Search for the cell housing the specified text and yield its [X, Y] center coordinate. 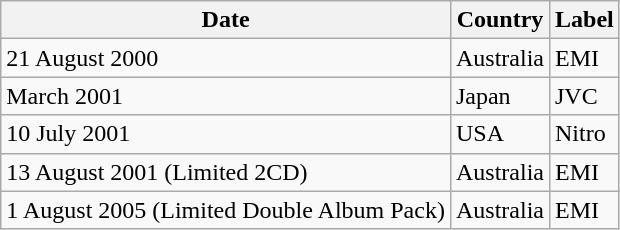
JVC [584, 96]
13 August 2001 (Limited 2CD) [226, 172]
Nitro [584, 134]
Date [226, 20]
1 August 2005 (Limited Double Album Pack) [226, 210]
Japan [500, 96]
March 2001 [226, 96]
10 July 2001 [226, 134]
USA [500, 134]
Country [500, 20]
Label [584, 20]
21 August 2000 [226, 58]
